Provide the [x, y] coordinate of the cell's center where the given text is located.  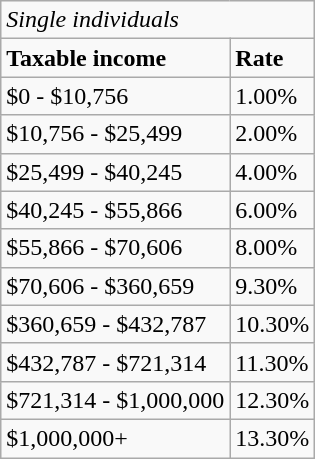
9.30% [272, 286]
10.30% [272, 324]
Rate [272, 58]
$25,499 - $40,245 [116, 172]
1.00% [272, 96]
$10,756 - $25,499 [116, 134]
$70,606 - $360,659 [116, 286]
12.30% [272, 400]
4.00% [272, 172]
Taxable income [116, 58]
$55,866 - $70,606 [116, 248]
6.00% [272, 210]
$432,787 - $721,314 [116, 362]
13.30% [272, 438]
$40,245 - $55,866 [116, 210]
11.30% [272, 362]
8.00% [272, 248]
2.00% [272, 134]
$0 - $10,756 [116, 96]
Single individuals [158, 20]
$721,314 - $1,000,000 [116, 400]
$1,000,000+ [116, 438]
$360,659 - $432,787 [116, 324]
